Pinpoint the cell where the given text exists, returning its [X, Y] midpoint coordinate. 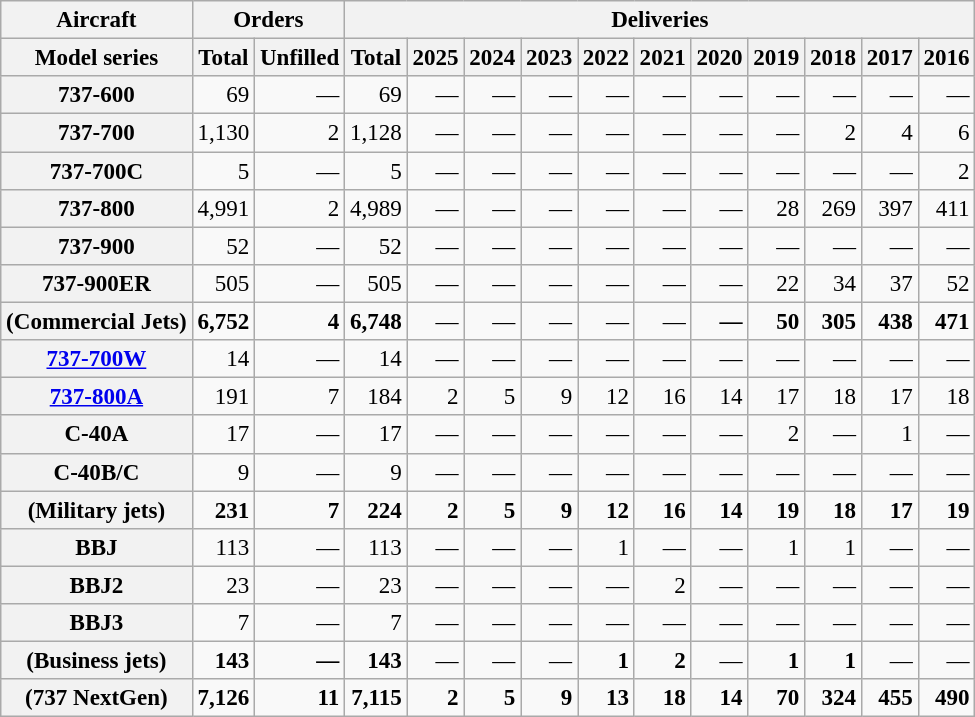
737-800A [96, 397]
6 [946, 133]
1,130 [224, 133]
2018 [834, 58]
C-40B/C [96, 472]
2025 [436, 58]
6,748 [376, 322]
11 [300, 698]
2020 [720, 58]
397 [890, 209]
737-700W [96, 359]
2017 [890, 58]
BBJ3 [96, 623]
Orders [268, 20]
269 [834, 209]
6,752 [224, 322]
4,991 [224, 209]
490 [946, 698]
7,115 [376, 698]
737-700C [96, 171]
455 [890, 698]
50 [776, 322]
471 [946, 322]
28 [776, 209]
2016 [946, 58]
224 [376, 510]
BBJ2 [96, 585]
70 [776, 698]
Aircraft [96, 20]
737-600 [96, 95]
737-900 [96, 246]
7,126 [224, 698]
37 [890, 284]
(Business jets) [96, 661]
4,989 [376, 209]
(737 NextGen) [96, 698]
C-40A [96, 435]
BBJ [96, 548]
737-900ER [96, 284]
438 [890, 322]
2019 [776, 58]
2024 [492, 58]
1,128 [376, 133]
13 [606, 698]
(Military jets) [96, 510]
34 [834, 284]
(Commercial Jets) [96, 322]
737-800 [96, 209]
305 [834, 322]
2023 [550, 58]
2021 [662, 58]
184 [376, 397]
231 [224, 510]
191 [224, 397]
737-700 [96, 133]
Deliveries [660, 20]
22 [776, 284]
411 [946, 209]
Model series [96, 58]
324 [834, 698]
Unfilled [300, 58]
2022 [606, 58]
